Locate the cell with the specified text and output its (X, Y) center coordinate. 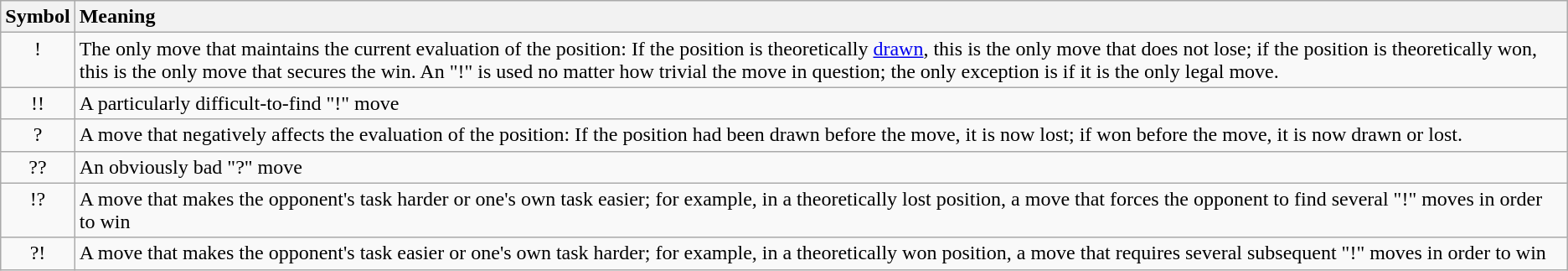
!! (38, 103)
!? (38, 210)
A particularly difficult-to-find "!" move (821, 103)
?! (38, 253)
? (38, 135)
! (38, 60)
?? (38, 167)
Symbol (38, 17)
Meaning (821, 17)
An obviously bad "?" move (821, 167)
